From the cell containing the given text, extract its center point as (x, y) coordinate. 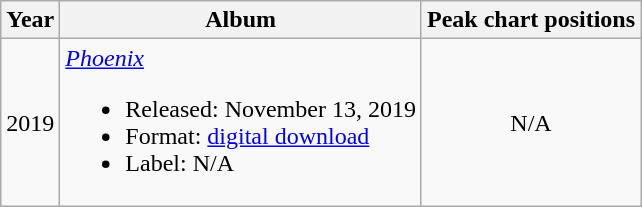
Year (30, 20)
2019 (30, 122)
Peak chart positions (530, 20)
N/A (530, 122)
Album (241, 20)
PhoenixReleased: November 13, 2019Format: digital downloadLabel: N/A (241, 122)
